Provide the [X, Y] coordinate of the cell's center where the given text is located.  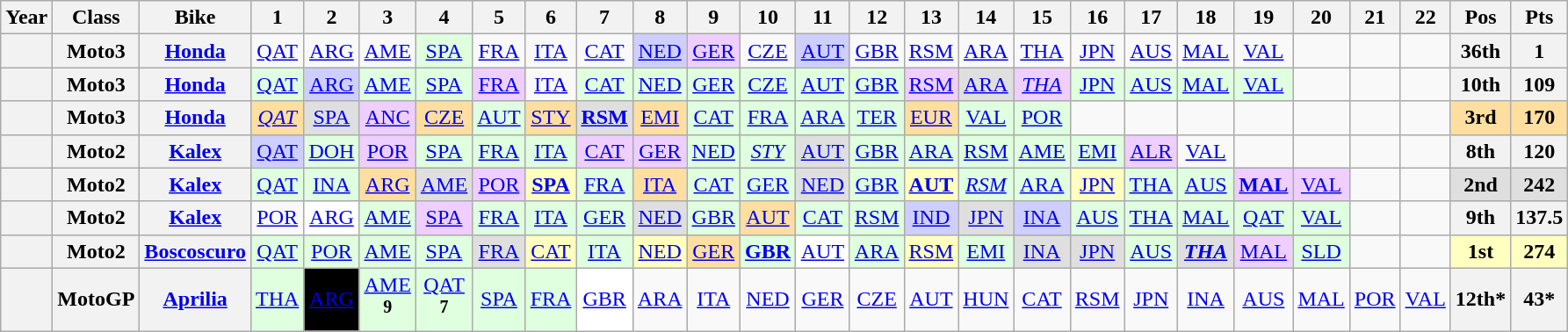
Boscoscuro [195, 251]
15 [1042, 18]
3rd [1480, 118]
Pts [1539, 18]
170 [1539, 118]
4 [444, 18]
14 [986, 18]
11 [823, 18]
13 [931, 18]
137.5 [1539, 218]
16 [1097, 18]
5 [499, 18]
IND [931, 218]
8th [1480, 151]
DOH [332, 151]
Aprilia [195, 300]
7 [604, 18]
Class [97, 18]
120 [1539, 151]
12 [877, 18]
21 [1375, 18]
22 [1425, 18]
9 [713, 18]
109 [1539, 84]
18 [1205, 18]
Pos [1480, 18]
274 [1539, 251]
19 [1263, 18]
10th [1480, 84]
MotoGP [97, 300]
TER [877, 118]
43* [1539, 300]
20 [1321, 18]
12th* [1480, 300]
QAT7 [444, 300]
ALR [1151, 151]
36th [1480, 51]
1st [1480, 251]
2 [332, 18]
2nd [1480, 184]
17 [1151, 18]
8 [660, 18]
SLD [1321, 251]
3 [387, 18]
9th [1480, 218]
Year [26, 18]
AME9 [387, 300]
ANC [387, 118]
HUN [986, 300]
Bike [195, 18]
242 [1539, 184]
10 [768, 18]
6 [551, 18]
EUR [931, 118]
